Find where the given text appears and provide that cell's center as [X, Y] coordinate. 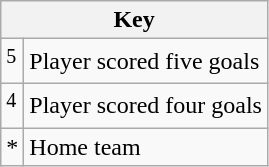
5 [12, 62]
4 [12, 106]
Player scored four goals [146, 106]
Key [134, 20]
Home team [146, 147]
* [12, 147]
Player scored five goals [146, 62]
